Pinpoint the cell where the given text exists, returning its [X, Y] midpoint coordinate. 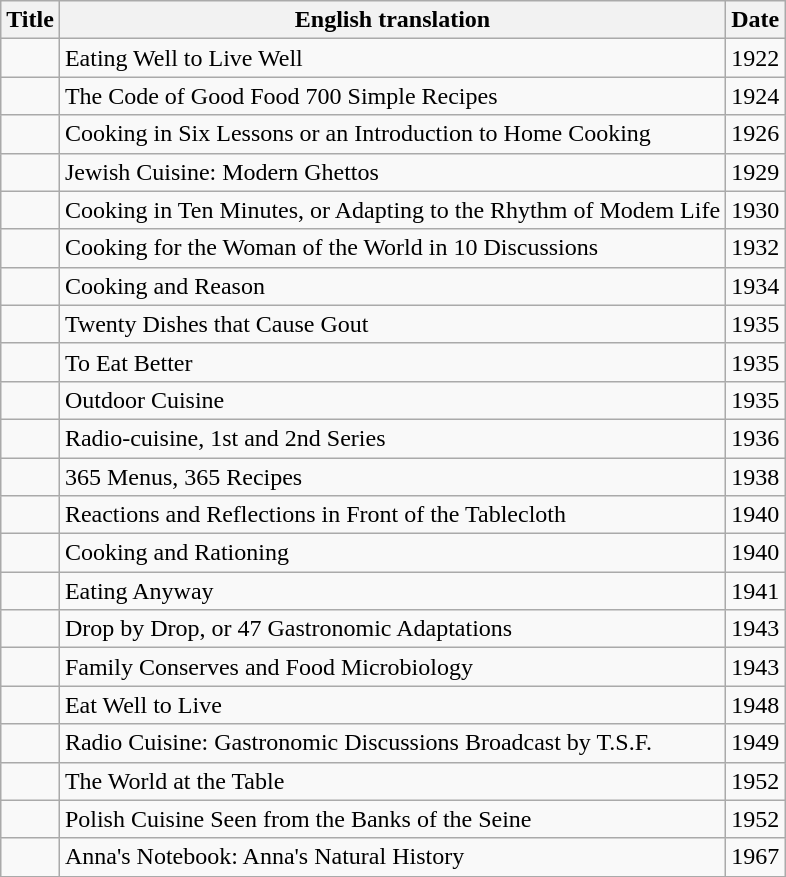
1938 [756, 477]
Jewish Cuisine: Modern Ghettos [392, 172]
1936 [756, 438]
Eat Well to Live [392, 705]
1949 [756, 743]
1934 [756, 286]
Polish Cuisine Seen from the Banks of the Seine [392, 819]
Family Conserves and Food Microbiology [392, 667]
Radio-cuisine, 1st and 2nd Series [392, 438]
1922 [756, 58]
To Eat Better [392, 362]
Reactions and Reflections in Front of the Tablecloth [392, 515]
1948 [756, 705]
Cooking in Ten Minutes, or Adapting to the Rhythm of Modem Life [392, 210]
Cooking and Rationing [392, 553]
1941 [756, 591]
Twenty Dishes that Cause Gout [392, 324]
Anna's Notebook: Anna's Natural History [392, 857]
Cooking and Reason [392, 286]
Cooking in Six Lessons or an Introduction to Home Cooking [392, 134]
English translation [392, 20]
Eating Well to Live Well [392, 58]
1924 [756, 96]
Drop by Drop, or 47 Gastronomic Adaptations [392, 629]
The World at the Table [392, 781]
1930 [756, 210]
The Code of Good Food 700 Simple Recipes [392, 96]
Radio Cuisine: Gastronomic Discussions Broadcast by T.S.F. [392, 743]
1926 [756, 134]
Date [756, 20]
Cooking for the Woman of the World in 10 Discussions [392, 248]
1929 [756, 172]
365 Menus, 365 Recipes [392, 477]
Outdoor Cuisine [392, 400]
Title [30, 20]
Eating Anyway [392, 591]
1967 [756, 857]
1932 [756, 248]
